For the text-containing cell, return its midpoint in [x, y] coordinate format. 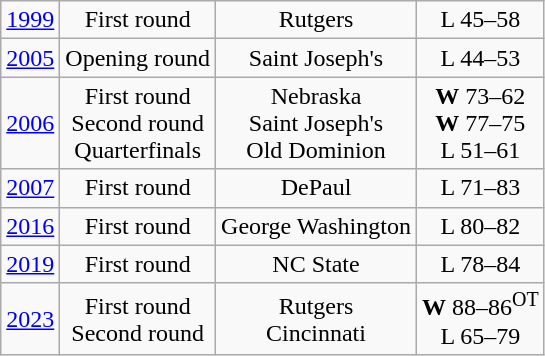
Rutgers [316, 20]
Opening round [138, 58]
2007 [30, 188]
NebraskaSaint Joseph'sOld Dominion [316, 123]
Saint Joseph's [316, 58]
L 44–53 [480, 58]
First roundSecond roundQuarterfinals [138, 123]
2005 [30, 58]
2019 [30, 264]
W 88–86OTL 65–79 [480, 319]
1999 [30, 20]
W 73–62W 77–75L 51–61 [480, 123]
L 80–82 [480, 226]
NC State [316, 264]
2006 [30, 123]
L 78–84 [480, 264]
First roundSecond round [138, 319]
2016 [30, 226]
George Washington [316, 226]
L 45–58 [480, 20]
L 71–83 [480, 188]
2023 [30, 319]
DePaul [316, 188]
RutgersCincinnati [316, 319]
